For the text-containing cell, return its midpoint in [x, y] coordinate format. 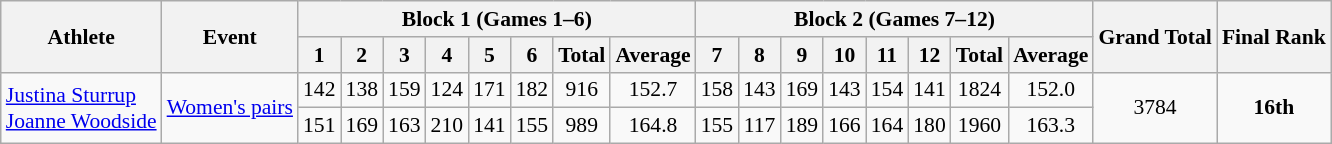
1960 [980, 126]
158 [718, 90]
182 [532, 90]
142 [320, 90]
Grand Total [1154, 36]
12 [930, 55]
159 [404, 90]
7 [718, 55]
124 [448, 90]
189 [802, 126]
166 [844, 126]
989 [582, 126]
3784 [1154, 108]
Athlete [82, 36]
163.3 [1050, 126]
138 [362, 90]
Block 1 (Games 1–6) [497, 19]
3 [404, 55]
154 [888, 90]
164.8 [652, 126]
151 [320, 126]
10 [844, 55]
163 [404, 126]
916 [582, 90]
8 [760, 55]
2 [362, 55]
164 [888, 126]
Justina SturrupJoanne Woodside [82, 108]
Block 2 (Games 7–12) [895, 19]
210 [448, 126]
Women's pairs [230, 108]
152.0 [1050, 90]
16th [1274, 108]
1 [320, 55]
5 [490, 55]
Final Rank [1274, 36]
117 [760, 126]
1824 [980, 90]
4 [448, 55]
Event [230, 36]
9 [802, 55]
11 [888, 55]
171 [490, 90]
180 [930, 126]
152.7 [652, 90]
6 [532, 55]
